Search for the cell housing the specified text and yield its (X, Y) center coordinate. 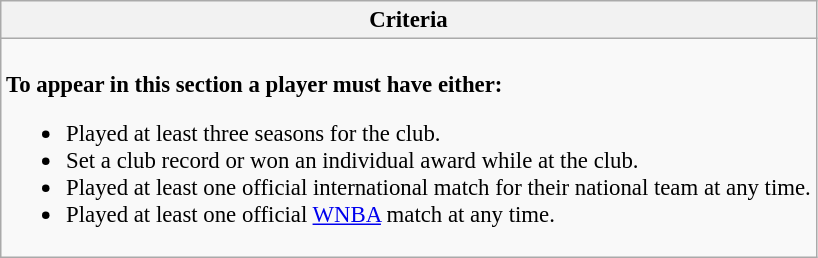
Criteria (408, 20)
